Capture the cell that displays the provided text and extract its [x, y] central coordinate. 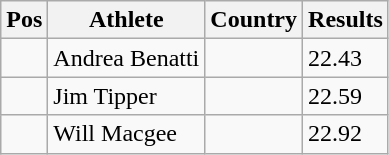
Results [346, 20]
Will Macgee [126, 134]
Pos [24, 20]
22.59 [346, 96]
22.43 [346, 58]
Andrea Benatti [126, 58]
Country [254, 20]
22.92 [346, 134]
Jim Tipper [126, 96]
Athlete [126, 20]
